From the cell containing the given text, extract its center point as [X, Y] coordinate. 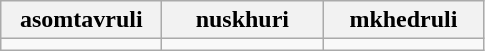
nuskhuri [242, 20]
mkhedruli [404, 20]
asomtavruli [82, 20]
